Capture the cell that displays the provided text and extract its [x, y] central coordinate. 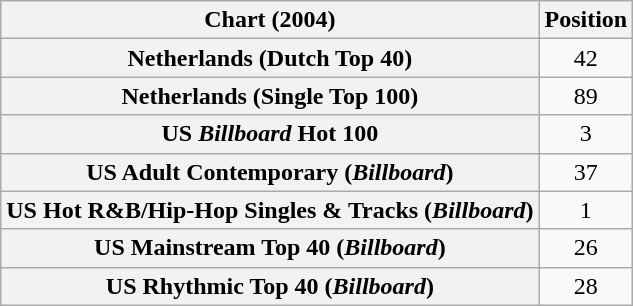
US Rhythmic Top 40 (Billboard) [270, 286]
Netherlands (Single Top 100) [270, 96]
Netherlands (Dutch Top 40) [270, 58]
Position [586, 20]
US Mainstream Top 40 (Billboard) [270, 248]
3 [586, 134]
1 [586, 210]
26 [586, 248]
28 [586, 286]
US Adult Contemporary (Billboard) [270, 172]
37 [586, 172]
Chart (2004) [270, 20]
89 [586, 96]
42 [586, 58]
US Billboard Hot 100 [270, 134]
US Hot R&B/Hip-Hop Singles & Tracks (Billboard) [270, 210]
